Scan for the cell matching the given text and deliver its [x, y] coordinate at center. 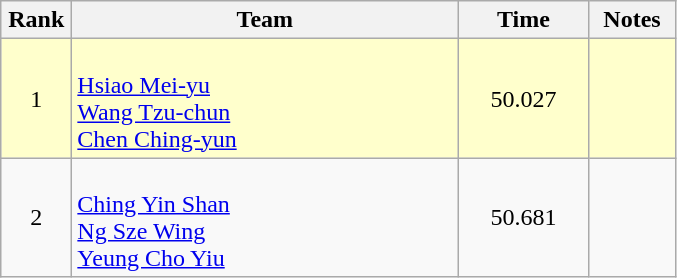
2 [36, 218]
Ching Yin ShanNg Sze WingYeung Cho Yiu [265, 218]
Hsiao Mei-yuWang Tzu-chunChen Ching-yun [265, 98]
Rank [36, 20]
Team [265, 20]
50.027 [524, 98]
Time [524, 20]
50.681 [524, 218]
Notes [632, 20]
1 [36, 98]
